From the cell containing the given text, extract its center point as (X, Y) coordinate. 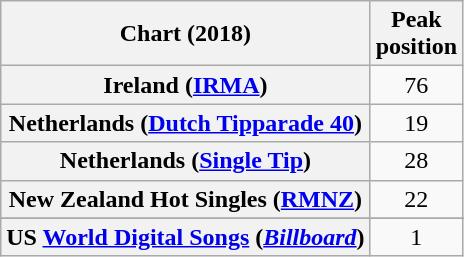
Chart (2018) (186, 34)
28 (416, 161)
Peak position (416, 34)
22 (416, 199)
19 (416, 123)
US World Digital Songs (Billboard) (186, 237)
Ireland (IRMA) (186, 85)
Netherlands (Dutch Tipparade 40) (186, 123)
Netherlands (Single Tip) (186, 161)
76 (416, 85)
1 (416, 237)
New Zealand Hot Singles (RMNZ) (186, 199)
